For the text-containing cell, return its midpoint in [X, Y] coordinate format. 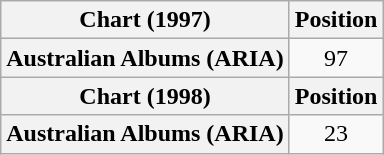
Chart (1997) [145, 20]
97 [336, 58]
23 [336, 134]
Chart (1998) [145, 96]
